Detect which cell encompasses the target text, then output its (X, Y) center coordinate. 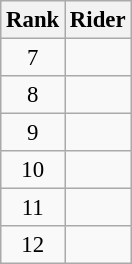
10 (33, 170)
12 (33, 245)
8 (33, 95)
9 (33, 133)
Rank (33, 20)
7 (33, 58)
Rider (98, 20)
11 (33, 208)
